Pinpoint the cell where the given text exists, returning its (X, Y) midpoint coordinate. 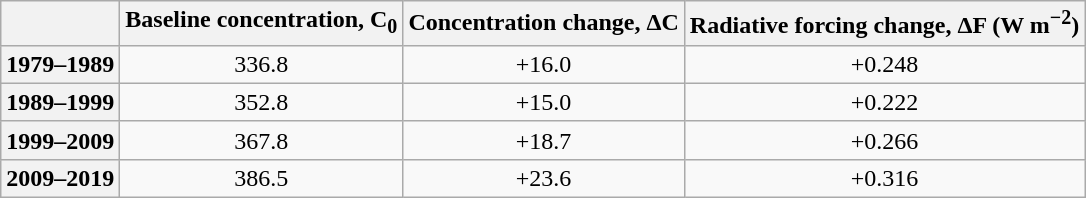
1989–1999 (60, 102)
2009–2019 (60, 178)
+23.6 (544, 178)
386.5 (262, 178)
+0.222 (884, 102)
+0.248 (884, 64)
Concentration change, ΔC (544, 24)
+0.316 (884, 178)
Radiative forcing change, ΔF (W m−2) (884, 24)
1979–1989 (60, 64)
+0.266 (884, 140)
367.8 (262, 140)
1999–2009 (60, 140)
+16.0 (544, 64)
352.8 (262, 102)
+15.0 (544, 102)
+18.7 (544, 140)
336.8 (262, 64)
Baseline concentration, C0 (262, 24)
